From the cell containing the given text, extract its center point as [X, Y] coordinate. 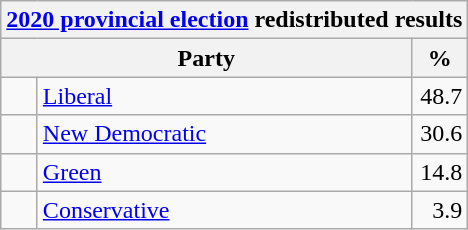
Liberal [224, 96]
Green [224, 172]
2020 provincial election redistributed results [234, 20]
30.6 [440, 134]
New Democratic [224, 134]
Party [206, 58]
3.9 [440, 210]
48.7 [440, 96]
% [440, 58]
Conservative [224, 210]
14.8 [440, 172]
